Return (x, y) of the center of cell containing provided text 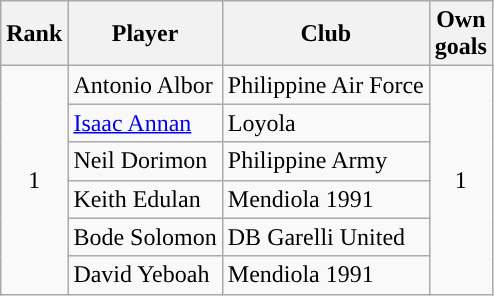
Club (326, 34)
Antonio Albor (145, 85)
DB Garelli United (326, 237)
Rank (34, 34)
Neil Dorimon (145, 161)
Owngoals (460, 34)
Philippine Air Force (326, 85)
Keith Edulan (145, 199)
Bode Solomon (145, 237)
Player (145, 34)
Isaac Annan (145, 123)
David Yeboah (145, 275)
Loyola (326, 123)
Philippine Army (326, 161)
